Determine the (X, Y) coordinate at the center of the cell enclosing the given text.  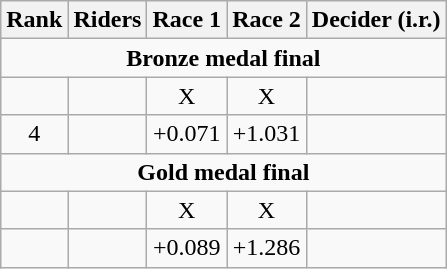
4 (34, 134)
Gold medal final (224, 172)
+1.031 (267, 134)
Rank (34, 20)
Bronze medal final (224, 58)
Riders (108, 20)
+0.089 (187, 248)
Decider (i.r.) (376, 20)
Race 1 (187, 20)
Race 2 (267, 20)
+0.071 (187, 134)
+1.286 (267, 248)
